For the text-containing cell, return its midpoint in [X, Y] coordinate format. 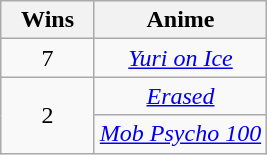
Yuri on Ice [180, 58]
Anime [180, 20]
Erased [180, 96]
2 [48, 115]
Mob Psycho 100 [180, 134]
Wins [48, 20]
7 [48, 58]
